Search for the cell housing the specified text and yield its [X, Y] center coordinate. 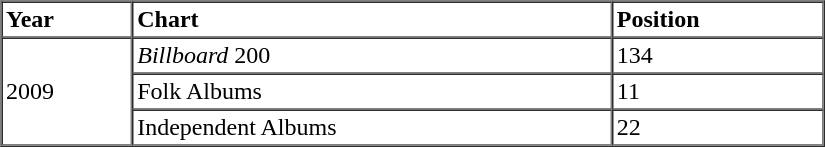
Folk Albums [373, 92]
Independent Albums [373, 128]
2009 [68, 92]
22 [718, 128]
Position [718, 20]
Chart [373, 20]
Billboard 200 [373, 56]
134 [718, 56]
11 [718, 92]
Year [68, 20]
